Output the (x, y) coordinate of the center of the cell containing the given text.  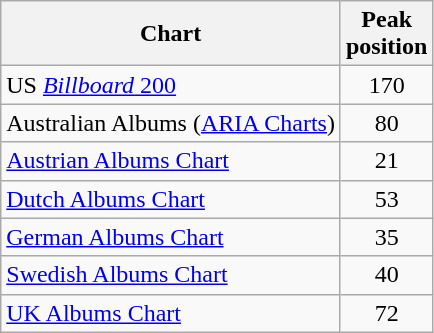
German Albums Chart (171, 237)
Australian Albums (ARIA Charts) (171, 123)
Chart (171, 34)
Peakposition (386, 34)
35 (386, 237)
40 (386, 275)
72 (386, 313)
UK Albums Chart (171, 313)
US Billboard 200 (171, 85)
53 (386, 199)
80 (386, 123)
Austrian Albums Chart (171, 161)
Swedish Albums Chart (171, 275)
Dutch Albums Chart (171, 199)
170 (386, 85)
21 (386, 161)
